For the text-containing cell, return its midpoint in [X, Y] coordinate format. 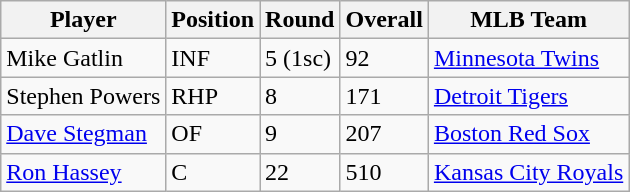
Kansas City Royals [528, 172]
171 [384, 96]
C [213, 172]
Stephen Powers [84, 96]
OF [213, 134]
510 [384, 172]
Ron Hassey [84, 172]
Minnesota Twins [528, 58]
Mike Gatlin [84, 58]
Player [84, 20]
Boston Red Sox [528, 134]
RHP [213, 96]
Position [213, 20]
8 [300, 96]
MLB Team [528, 20]
207 [384, 134]
9 [300, 134]
Round [300, 20]
INF [213, 58]
Overall [384, 20]
Dave Stegman [84, 134]
92 [384, 58]
5 (1sc) [300, 58]
22 [300, 172]
Detroit Tigers [528, 96]
